Output the [X, Y] coordinate of the center of the cell containing the given text.  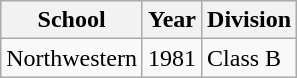
School [72, 20]
Class B [250, 58]
Division [250, 20]
Northwestern [72, 58]
1981 [172, 58]
Year [172, 20]
